Find where the given text appears and provide that cell's center as (X, Y) coordinate. 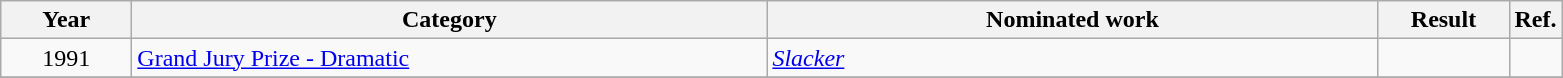
1991 (66, 58)
Ref. (1536, 20)
Category (450, 20)
Nominated work (1072, 20)
Result (1444, 20)
Year (66, 20)
Slacker (1072, 58)
Grand Jury Prize - Dramatic (450, 58)
